Scan for the cell matching the given text and deliver its [X, Y] coordinate at center. 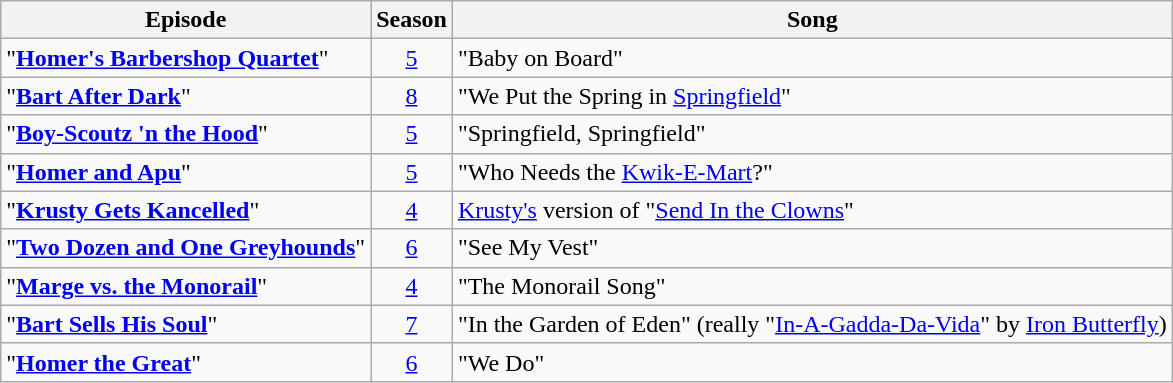
Episode [186, 20]
"Bart After Dark" [186, 96]
"Baby on Board" [812, 58]
"Krusty Gets Kancelled" [186, 210]
"We Do" [812, 362]
8 [412, 96]
"Springfield, Springfield" [812, 134]
Season [412, 20]
"Homer's Barbershop Quartet" [186, 58]
"Marge vs. the Monorail" [186, 286]
"Two Dozen and One Greyhounds" [186, 248]
"Bart Sells His Soul" [186, 324]
"In the Garden of Eden" (really "In-A-Gadda-Da-Vida" by Iron Butterfly) [812, 324]
"Who Needs the Kwik-E-Mart?" [812, 172]
"Homer and Apu" [186, 172]
"Homer the Great" [186, 362]
"Boy-Scoutz 'n the Hood" [186, 134]
"See My Vest" [812, 248]
Song [812, 20]
"We Put the Spring in Springfield" [812, 96]
7 [412, 324]
Krusty's version of "Send In the Clowns" [812, 210]
"The Monorail Song" [812, 286]
